From the cell containing the given text, extract its center point as (X, Y) coordinate. 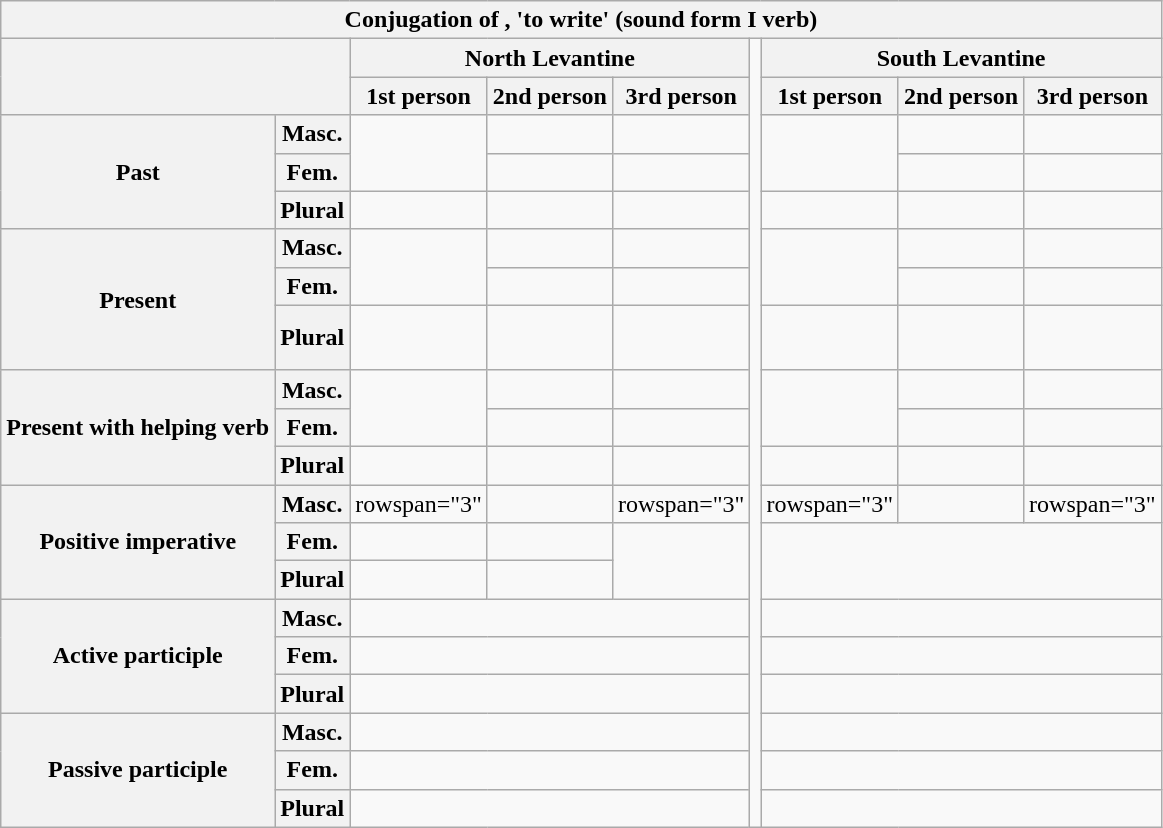
Passive participle (138, 770)
Positive imperative (138, 541)
Present (138, 300)
Past (138, 172)
North Levantine (550, 58)
Present with helping verb (138, 427)
Active participle (138, 656)
South Levantine (961, 58)
Conjugation of , 'to write' (sound form I verb) (581, 20)
